From the cell containing the given text, extract its center point as [X, Y] coordinate. 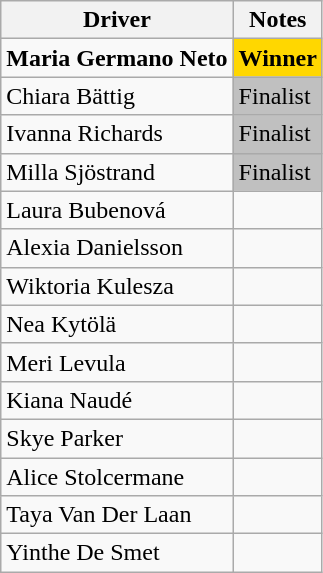
Chiara Bättig [117, 96]
Meri Levula [117, 362]
Nea Kytölä [117, 324]
Alexia Danielsson [117, 248]
Yinthe De Smet [117, 553]
Alice Stolcermane [117, 477]
Skye Parker [117, 438]
Kiana Naudé [117, 400]
Laura Bubenová [117, 210]
Ivanna Richards [117, 134]
Wiktoria Kulesza [117, 286]
Maria Germano Neto [117, 58]
Taya Van Der Laan [117, 515]
Notes [278, 20]
Milla Sjöstrand [117, 172]
Driver [117, 20]
Winner [278, 58]
